Return [X, Y] of the center of cell containing provided text 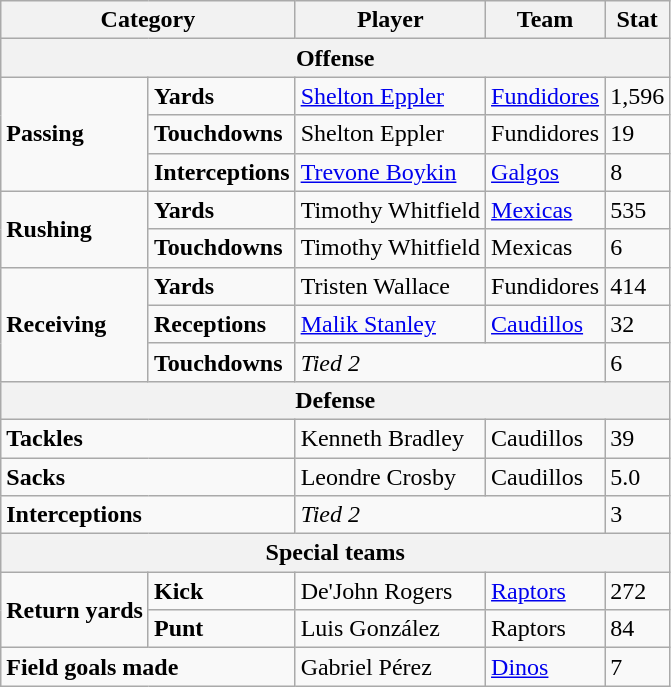
Punt [222, 629]
Galgos [546, 172]
32 [638, 324]
Stat [638, 20]
Kenneth Bradley [390, 438]
Gabriel Pérez [390, 667]
3 [638, 515]
Luis González [390, 629]
Malik Stanley [390, 324]
Category [148, 20]
Tackles [148, 438]
Dinos [546, 667]
Team [546, 20]
414 [638, 286]
7 [638, 667]
Defense [336, 400]
Sacks [148, 477]
Special teams [336, 553]
39 [638, 438]
8 [638, 172]
Trevone Boykin [390, 172]
19 [638, 134]
Kick [222, 591]
Offense [336, 58]
1,596 [638, 96]
Rushing [75, 229]
Receptions [222, 324]
Passing [75, 134]
Leondre Crosby [390, 477]
Player [390, 20]
272 [638, 591]
Tristen Wallace [390, 286]
Receiving [75, 324]
535 [638, 210]
Return yards [75, 610]
5.0 [638, 477]
De'John Rogers [390, 591]
Field goals made [148, 667]
84 [638, 629]
